Scan for the cell matching the given text and deliver its [x, y] coordinate at center. 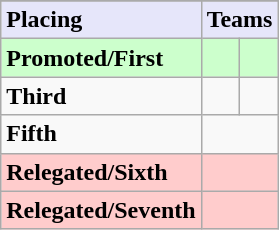
Teams [240, 20]
Relegated/Seventh [101, 210]
Promoted/First [101, 58]
Third [101, 96]
Placing [101, 20]
Relegated/Sixth [101, 172]
Fifth [101, 134]
